Determine the [x, y] coordinate at the center of the cell enclosing the given text.  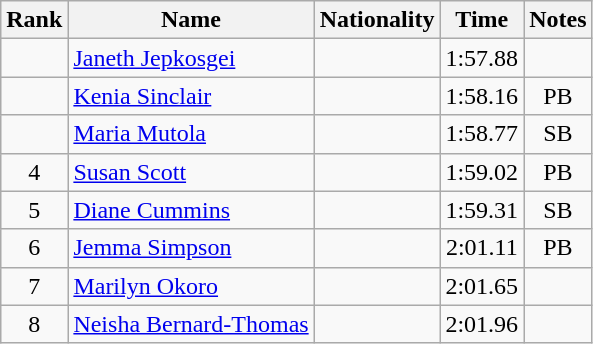
7 [34, 286]
Susan Scott [191, 172]
1:59.02 [482, 172]
Time [482, 20]
Jemma Simpson [191, 248]
Name [191, 20]
Neisha Bernard-Thomas [191, 324]
2:01.65 [482, 286]
Kenia Sinclair [191, 96]
Nationality [377, 20]
8 [34, 324]
6 [34, 248]
4 [34, 172]
Marilyn Okoro [191, 286]
Rank [34, 20]
2:01.96 [482, 324]
1:59.31 [482, 210]
Diane Cummins [191, 210]
1:58.77 [482, 134]
5 [34, 210]
1:57.88 [482, 58]
Maria Mutola [191, 134]
2:01.11 [482, 248]
Janeth Jepkosgei [191, 58]
Notes [558, 20]
1:58.16 [482, 96]
